Determine the (x, y) coordinate at the center of the cell enclosing the given text.  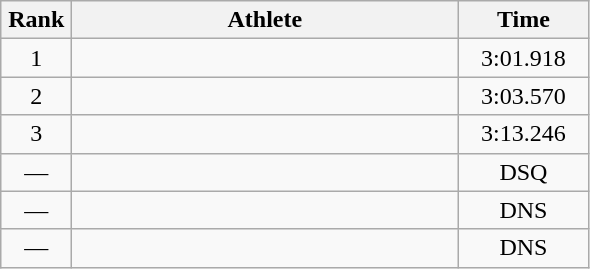
3 (36, 134)
3:13.246 (524, 134)
3:03.570 (524, 96)
Athlete (265, 20)
DSQ (524, 172)
2 (36, 96)
Time (524, 20)
1 (36, 58)
3:01.918 (524, 58)
Rank (36, 20)
